Search for the cell housing the specified text and yield its [X, Y] center coordinate. 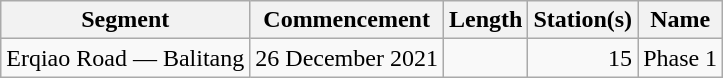
Erqiao Road — Balitang [126, 58]
Name [680, 20]
15 [583, 58]
26 December 2021 [347, 58]
Station(s) [583, 20]
Commencement [347, 20]
Length [485, 20]
Segment [126, 20]
Phase 1 [680, 58]
